Search for the cell housing the specified text and yield its (X, Y) center coordinate. 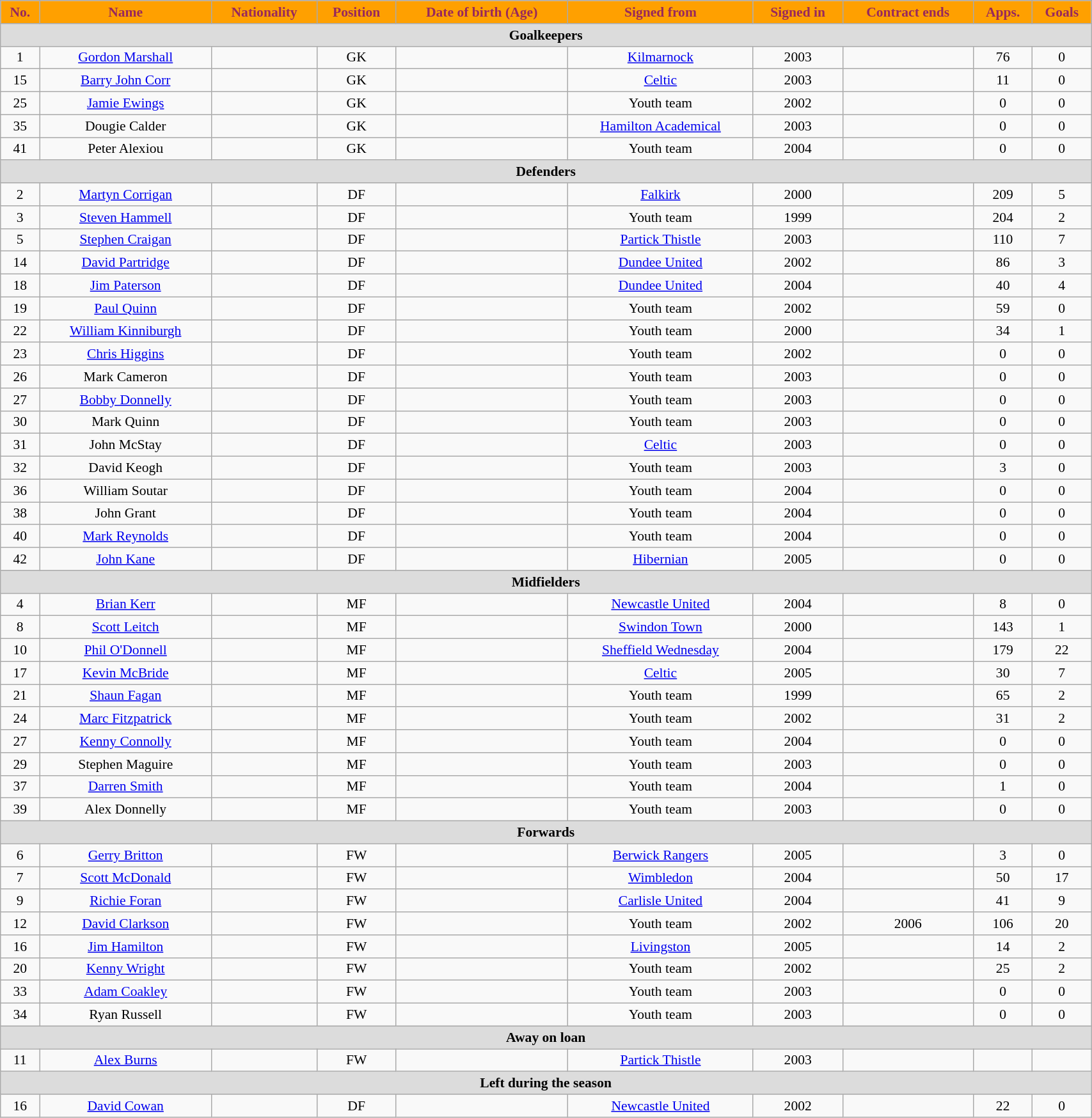
26 (20, 377)
Alex Burns (125, 1060)
John McStay (125, 445)
Martyn Corrigan (125, 194)
Contract ends (908, 12)
18 (20, 286)
No. (20, 12)
12 (20, 924)
2006 (908, 924)
Kenny Wright (125, 969)
Wimbledon (661, 878)
Stephen Craigan (125, 240)
65 (1003, 696)
86 (1003, 263)
29 (20, 764)
Barry John Corr (125, 81)
Jamie Ewings (125, 104)
Signed in (798, 12)
John Grant (125, 514)
Phil O'Donnell (125, 650)
Hibernian (661, 559)
Kenny Connolly (125, 741)
50 (1003, 878)
Carlisle United (661, 901)
Left during the season (546, 1083)
36 (20, 491)
33 (20, 992)
21 (20, 696)
Darren Smith (125, 787)
Swindon Town (661, 627)
Defenders (546, 172)
Goals (1062, 12)
19 (20, 308)
Apps. (1003, 12)
Mark Reynolds (125, 537)
William Soutar (125, 491)
179 (1003, 650)
Ryan Russell (125, 1015)
39 (20, 810)
24 (20, 719)
Shaun Fagan (125, 696)
Mark Quinn (125, 422)
143 (1003, 627)
106 (1003, 924)
15 (20, 81)
Adam Coakley (125, 992)
Jim Paterson (125, 286)
Peter Alexiou (125, 149)
35 (20, 126)
Kevin McBride (125, 673)
Midfielders (546, 582)
Date of birth (Age) (482, 12)
Gordon Marshall (125, 58)
Forwards (546, 833)
Livingston (661, 947)
32 (20, 468)
Scott McDonald (125, 878)
John Kane (125, 559)
204 (1003, 217)
209 (1003, 194)
Falkirk (661, 194)
76 (1003, 58)
59 (1003, 308)
Stephen Maguire (125, 764)
42 (20, 559)
William Kinniburgh (125, 331)
Berwick Rangers (661, 855)
Kilmarnock (661, 58)
Marc Fitzpatrick (125, 719)
Goalkeepers (546, 35)
Dougie Calder (125, 126)
38 (20, 514)
David Partridge (125, 263)
Name (125, 12)
23 (20, 354)
David Cowan (125, 1106)
37 (20, 787)
Jim Hamilton (125, 947)
Paul Quinn (125, 308)
Chris Higgins (125, 354)
Bobby Donnelly (125, 400)
Position (357, 12)
Brian Kerr (125, 604)
Steven Hammell (125, 217)
10 (20, 650)
Hamilton Academical (661, 126)
110 (1003, 240)
Scott Leitch (125, 627)
Alex Donnelly (125, 810)
Mark Cameron (125, 377)
Richie Foran (125, 901)
Gerry Britton (125, 855)
David Keogh (125, 468)
Signed from (661, 12)
Sheffield Wednesday (661, 650)
David Clarkson (125, 924)
6 (20, 855)
Away on loan (546, 1037)
Nationality (265, 12)
